Search for the cell housing the specified text and yield its (x, y) center coordinate. 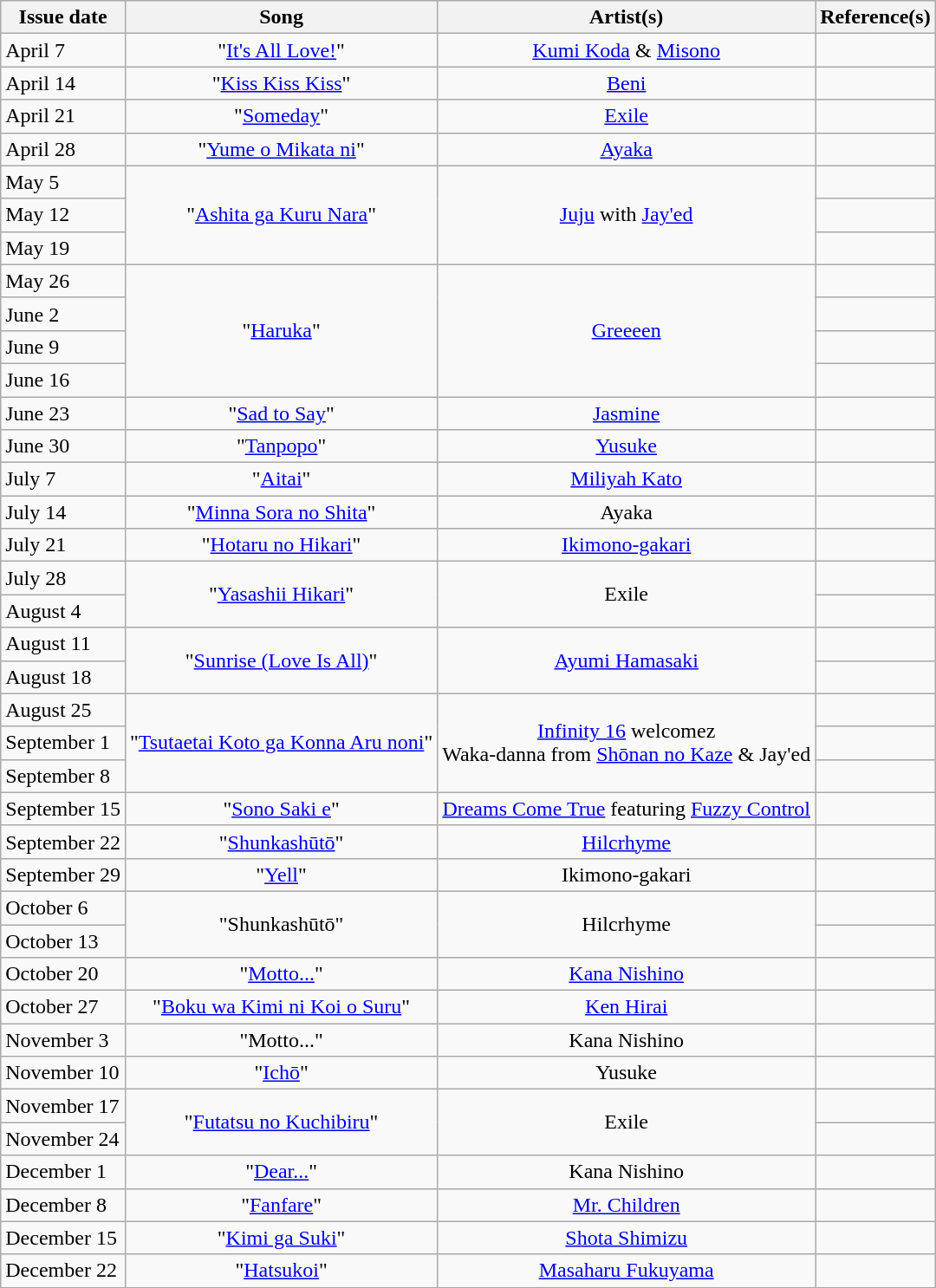
"Hatsukoi" (281, 1271)
"Kimi ga Suki" (281, 1238)
September 15 (63, 809)
Greeeen (627, 330)
Juju with Jay'ed (627, 215)
Issue date (63, 17)
Ken Hirai (627, 1007)
May 19 (63, 248)
"Sunrise (Love Is All)" (281, 660)
September 22 (63, 842)
"It's All Love!" (281, 50)
November 24 (63, 1139)
September 8 (63, 776)
November 3 (63, 1040)
Reference(s) (875, 17)
"Tanpopo" (281, 446)
Kumi Koda & Misono (627, 50)
December 1 (63, 1172)
Jasmine (627, 413)
September 1 (63, 743)
"Sono Saki e" (281, 809)
Beni (627, 83)
June 30 (63, 446)
April 14 (63, 83)
Song (281, 17)
June 2 (63, 314)
"Fanfare" (281, 1205)
August 25 (63, 710)
June 23 (63, 413)
May 12 (63, 215)
"Aitai" (281, 479)
August 11 (63, 644)
July 7 (63, 479)
Mr. Children (627, 1205)
Shota Shimizu (627, 1238)
November 10 (63, 1073)
June 16 (63, 380)
July 14 (63, 512)
July 28 (63, 578)
September 29 (63, 875)
"Someday" (281, 116)
April 7 (63, 50)
"Ichō" (281, 1073)
May 5 (63, 182)
August 4 (63, 611)
"Dear..." (281, 1172)
May 26 (63, 281)
"Ashita ga Kuru Nara" (281, 215)
"Futatsu no Kuchibiru" (281, 1122)
October 27 (63, 1007)
Artist(s) (627, 17)
December 22 (63, 1271)
"Sad to Say" (281, 413)
December 8 (63, 1205)
April 28 (63, 149)
November 17 (63, 1106)
"Yell" (281, 875)
July 21 (63, 545)
"Yasashii Hikari" (281, 595)
"Kiss Kiss Kiss" (281, 83)
"Yume o Mikata ni" (281, 149)
December 15 (63, 1238)
"Haruka" (281, 330)
October 6 (63, 907)
"Minna Sora no Shita" (281, 512)
August 18 (63, 677)
Masaharu Fukuyama (627, 1271)
Miliyah Kato (627, 479)
"Hotaru no Hikari" (281, 545)
October 13 (63, 940)
Dreams Come True featuring Fuzzy Control (627, 809)
"Boku wa Kimi ni Koi o Suru" (281, 1007)
June 9 (63, 347)
"Tsutaetai Koto ga Konna Aru noni" (281, 743)
October 20 (63, 974)
April 21 (63, 116)
Ayumi Hamasaki (627, 660)
Infinity 16 welcomez Waka-danna from Shōnan no Kaze & Jay'ed (627, 743)
